Determine the (x, y) coordinate at the center of the cell enclosing the given text.  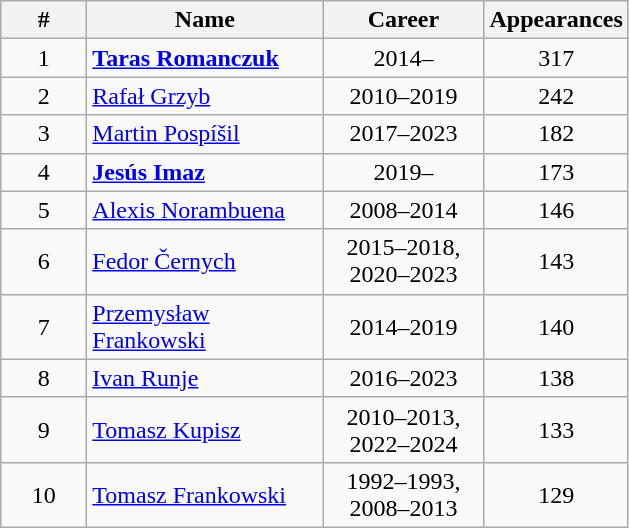
2014– (404, 58)
5 (44, 210)
Name (205, 20)
2010–2013, 2022–2024 (404, 430)
Rafał Grzyb (205, 96)
2010–2019 (404, 96)
133 (556, 430)
2014–2019 (404, 326)
7 (44, 326)
Tomasz Kupisz (205, 430)
173 (556, 172)
Fedor Černych (205, 262)
2008–2014 (404, 210)
Tomasz Frankowski (205, 494)
10 (44, 494)
Ivan Runje (205, 378)
Alexis Norambuena (205, 210)
317 (556, 58)
2019– (404, 172)
Career (404, 20)
2 (44, 96)
140 (556, 326)
146 (556, 210)
4 (44, 172)
182 (556, 134)
1992–1993, 2008–2013 (404, 494)
# (44, 20)
138 (556, 378)
143 (556, 262)
Taras Romanczuk (205, 58)
129 (556, 494)
9 (44, 430)
242 (556, 96)
2015–2018, 2020–2023 (404, 262)
2017–2023 (404, 134)
8 (44, 378)
Przemysław Frankowski (205, 326)
2016–2023 (404, 378)
Martin Pospíšil (205, 134)
6 (44, 262)
3 (44, 134)
1 (44, 58)
Jesús Imaz (205, 172)
Appearances (556, 20)
